Pinpoint the cell where the given text exists, returning its (x, y) midpoint coordinate. 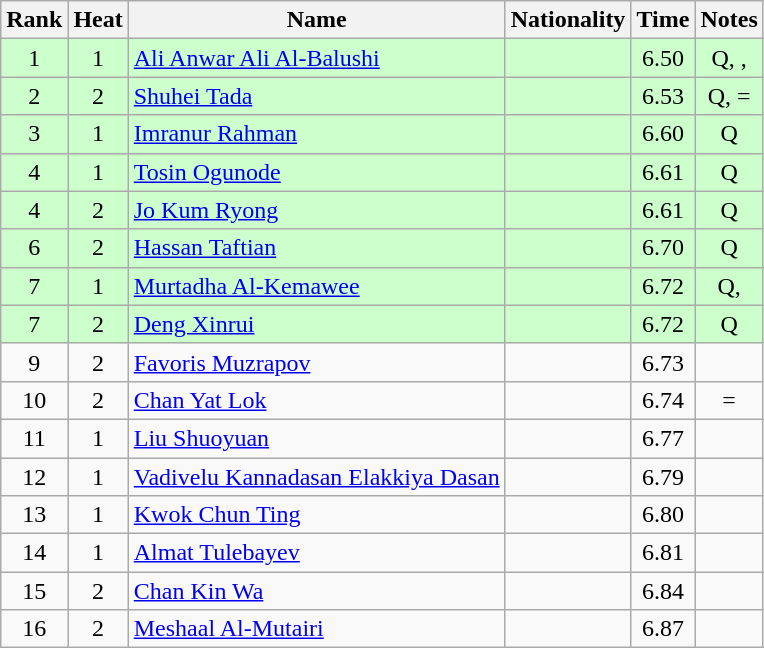
Tosin Ogunode (316, 172)
Q, (729, 286)
Time (663, 20)
6.70 (663, 248)
Almat Tulebayev (316, 553)
6.53 (663, 96)
11 (34, 438)
6 (34, 248)
6.50 (663, 58)
6.84 (663, 591)
6.81 (663, 553)
6.73 (663, 362)
Vadivelu Kannadasan Elakkiya Dasan (316, 477)
Liu Shuoyuan (316, 438)
Ali Anwar Ali Al-Balushi (316, 58)
Shuhei Tada (316, 96)
10 (34, 400)
= (729, 400)
Notes (729, 20)
13 (34, 515)
16 (34, 629)
6.77 (663, 438)
3 (34, 134)
Q, , (729, 58)
Q, = (729, 96)
6.60 (663, 134)
6.79 (663, 477)
Name (316, 20)
Jo Kum Ryong (316, 210)
6.74 (663, 400)
Imranur Rahman (316, 134)
12 (34, 477)
Favoris Muzrapov (316, 362)
Chan Kin Wa (316, 591)
Hassan Taftian (316, 248)
Kwok Chun Ting (316, 515)
Nationality (568, 20)
6.87 (663, 629)
14 (34, 553)
Meshaal Al-Mutairi (316, 629)
Chan Yat Lok (316, 400)
Murtadha Al-Kemawee (316, 286)
Deng Xinrui (316, 324)
9 (34, 362)
15 (34, 591)
Heat (98, 20)
6.80 (663, 515)
Rank (34, 20)
